Extract the (X, Y) coordinate from the center of the cell holding the provided text.  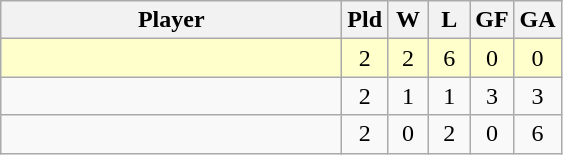
Pld (365, 20)
W (408, 20)
GF (492, 20)
L (450, 20)
Player (172, 20)
GA (538, 20)
